Identify which cell holds the provided text, then report its [X, Y] central coordinate. 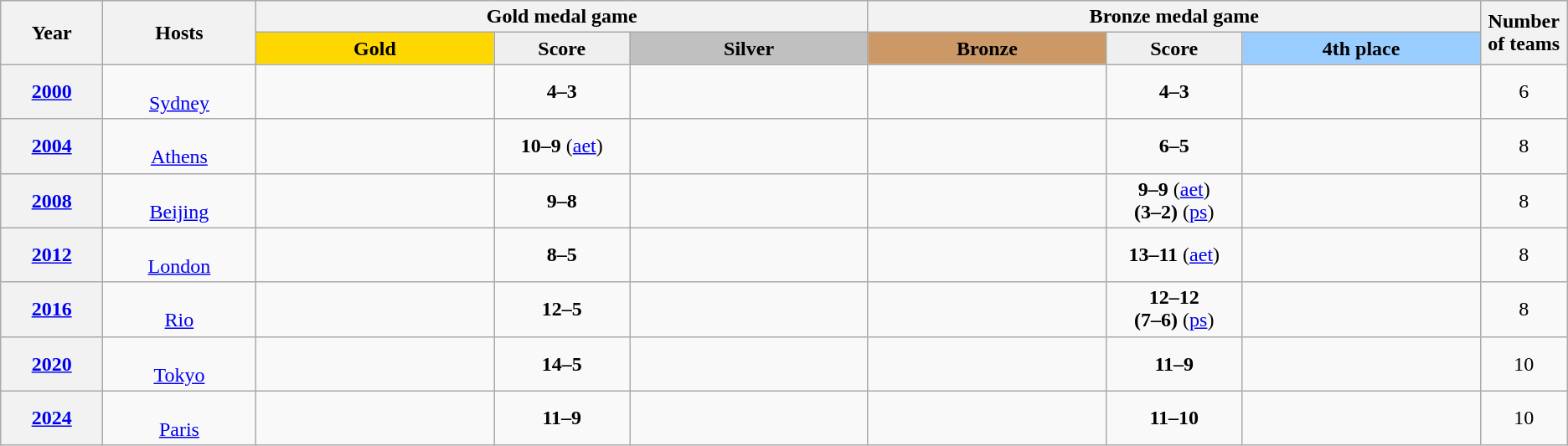
2008 [52, 201]
9–9 (aet)(3–2) (ps) [1174, 201]
12–5 [562, 310]
Rio [179, 310]
Sydney [179, 92]
Athens [179, 146]
Beijing [179, 201]
2016 [52, 310]
Bronze medal game [1174, 17]
Number of teams [1524, 33]
Gold [374, 49]
6–5 [1174, 146]
Year [52, 33]
Silver [749, 49]
2000 [52, 92]
Paris [179, 418]
4th place [1361, 49]
6 [1524, 92]
Bronze [987, 49]
Gold medal game [561, 17]
13–11 (aet) [1174, 254]
2024 [52, 418]
10–9 (aet) [562, 146]
London [179, 254]
12–12(7–6) (ps) [1174, 310]
Tokyo [179, 363]
8–5 [562, 254]
2012 [52, 254]
11–10 [1174, 418]
2020 [52, 363]
Hosts [179, 33]
2004 [52, 146]
9–8 [562, 201]
14–5 [562, 363]
